Capture the cell that displays the provided text and extract its (X, Y) central coordinate. 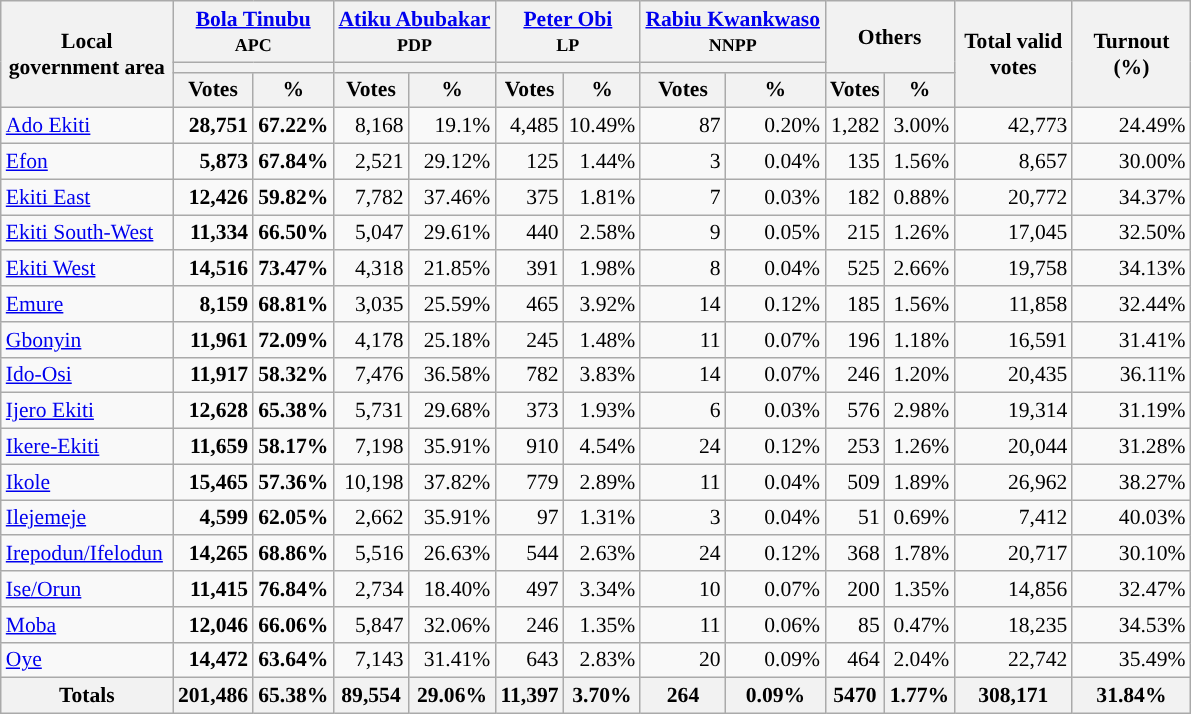
1.93% (602, 411)
2.98% (920, 411)
32.06% (452, 625)
Ise/Orun (87, 589)
30.00% (1131, 162)
0.06% (776, 625)
465 (529, 304)
11,415 (213, 589)
26,962 (1013, 482)
Moba (87, 625)
1.31% (602, 518)
72.09% (293, 340)
0.20% (776, 126)
24.49% (1131, 126)
5,047 (370, 233)
1.77% (920, 696)
Emure (87, 304)
26.63% (452, 554)
544 (529, 554)
125 (529, 162)
1.81% (602, 197)
34.53% (1131, 625)
201,486 (213, 696)
782 (529, 375)
31.19% (1131, 411)
37.46% (452, 197)
20,044 (1013, 447)
Ido-Osi (87, 375)
29.61% (452, 233)
391 (529, 269)
7,198 (370, 447)
Others (890, 36)
Total valid votes (1013, 54)
14,516 (213, 269)
20,772 (1013, 197)
29.12% (452, 162)
525 (855, 269)
35.49% (1131, 660)
51 (855, 518)
2.58% (602, 233)
14,265 (213, 554)
Ekiti West (87, 269)
67.22% (293, 126)
2.66% (920, 269)
11,961 (213, 340)
5,516 (370, 554)
Ilejemeje (87, 518)
Ekiti South-West (87, 233)
373 (529, 411)
7 (682, 197)
3.34% (602, 589)
8,159 (213, 304)
30.10% (1131, 554)
2.63% (602, 554)
375 (529, 197)
910 (529, 447)
19,314 (1013, 411)
37.82% (452, 482)
21.85% (452, 269)
59.82% (293, 197)
89,554 (370, 696)
215 (855, 233)
264 (682, 696)
Efon (87, 162)
10,198 (370, 482)
0.47% (920, 625)
57.36% (293, 482)
25.59% (452, 304)
16,591 (1013, 340)
11,659 (213, 447)
10 (682, 589)
66.06% (293, 625)
8,657 (1013, 162)
4.54% (602, 447)
7,143 (370, 660)
Ikole (87, 482)
32.50% (1131, 233)
3.92% (602, 304)
18,235 (1013, 625)
576 (855, 411)
Gbonyin (87, 340)
643 (529, 660)
4,318 (370, 269)
464 (855, 660)
509 (855, 482)
3.70% (602, 696)
368 (855, 554)
14,856 (1013, 589)
67.84% (293, 162)
3,035 (370, 304)
9 (682, 233)
32.47% (1131, 589)
253 (855, 447)
34.13% (1131, 269)
87 (682, 126)
20,717 (1013, 554)
58.32% (293, 375)
5,731 (370, 411)
440 (529, 233)
31.84% (1131, 696)
1.44% (602, 162)
2.83% (602, 660)
185 (855, 304)
7,782 (370, 197)
Totals (87, 696)
Ado Ekiti (87, 126)
25.18% (452, 340)
11,397 (529, 696)
7,412 (1013, 518)
2,662 (370, 518)
4,485 (529, 126)
28,751 (213, 126)
Local government area (87, 54)
Ikere-Ekiti (87, 447)
5470 (855, 696)
2,734 (370, 589)
5,873 (213, 162)
63.64% (293, 660)
1.18% (920, 340)
3.00% (920, 126)
196 (855, 340)
68.86% (293, 554)
40.03% (1131, 518)
22,742 (1013, 660)
36.11% (1131, 375)
245 (529, 340)
36.58% (452, 375)
7,476 (370, 375)
1.98% (602, 269)
29.06% (452, 696)
3.83% (602, 375)
5,847 (370, 625)
1,282 (855, 126)
497 (529, 589)
8,168 (370, 126)
14,472 (213, 660)
200 (855, 589)
29.68% (452, 411)
42,773 (1013, 126)
0.69% (920, 518)
11,917 (213, 375)
38.27% (1131, 482)
12,628 (213, 411)
15,465 (213, 482)
2,521 (370, 162)
Rabiu KwankwasoNNPP (732, 32)
0.05% (776, 233)
11,334 (213, 233)
97 (529, 518)
4,599 (213, 518)
6 (682, 411)
Ekiti East (87, 197)
19.1% (452, 126)
Irepodun/Ifelodun (87, 554)
1.89% (920, 482)
73.47% (293, 269)
Ijero Ekiti (87, 411)
11,858 (1013, 304)
76.84% (293, 589)
19,758 (1013, 269)
31.28% (1131, 447)
17,045 (1013, 233)
0.88% (920, 197)
8 (682, 269)
20 (682, 660)
Peter ObiLP (568, 32)
18.40% (452, 589)
1.78% (920, 554)
62.05% (293, 518)
12,046 (213, 625)
Atiku AbubakarPDP (414, 32)
182 (855, 197)
1.20% (920, 375)
34.37% (1131, 197)
85 (855, 625)
2.89% (602, 482)
779 (529, 482)
20,435 (1013, 375)
10.49% (602, 126)
4,178 (370, 340)
2.04% (920, 660)
135 (855, 162)
12,426 (213, 197)
32.44% (1131, 304)
Oye (87, 660)
1.48% (602, 340)
Bola TinubuAPC (254, 32)
58.17% (293, 447)
308,171 (1013, 696)
68.81% (293, 304)
Turnout (%) (1131, 54)
66.50% (293, 233)
